Pinpoint the cell where the given text exists, returning its [x, y] midpoint coordinate. 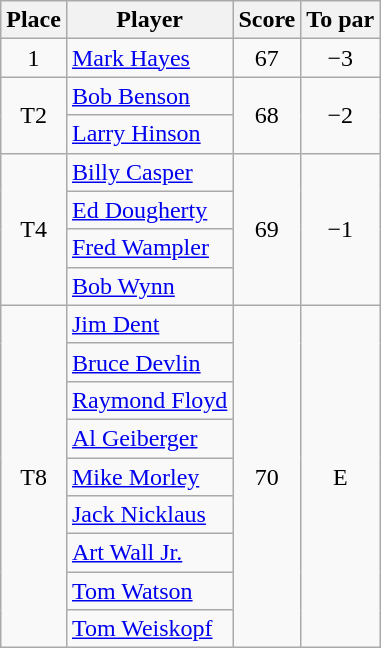
69 [267, 229]
Player [149, 20]
Jack Nicklaus [149, 515]
Score [267, 20]
Billy Casper [149, 172]
E [340, 476]
Tom Watson [149, 591]
70 [267, 476]
Mike Morley [149, 477]
68 [267, 115]
Art Wall Jr. [149, 553]
−1 [340, 229]
Bob Benson [149, 96]
T2 [34, 115]
Bob Wynn [149, 286]
To par [340, 20]
−3 [340, 58]
67 [267, 58]
Place [34, 20]
Raymond Floyd [149, 400]
Ed Dougherty [149, 210]
T8 [34, 476]
Jim Dent [149, 324]
Mark Hayes [149, 58]
1 [34, 58]
Bruce Devlin [149, 362]
Tom Weiskopf [149, 629]
Fred Wampler [149, 248]
T4 [34, 229]
Larry Hinson [149, 134]
Al Geiberger [149, 438]
−2 [340, 115]
